For the text-containing cell, return its midpoint in (x, y) coordinate format. 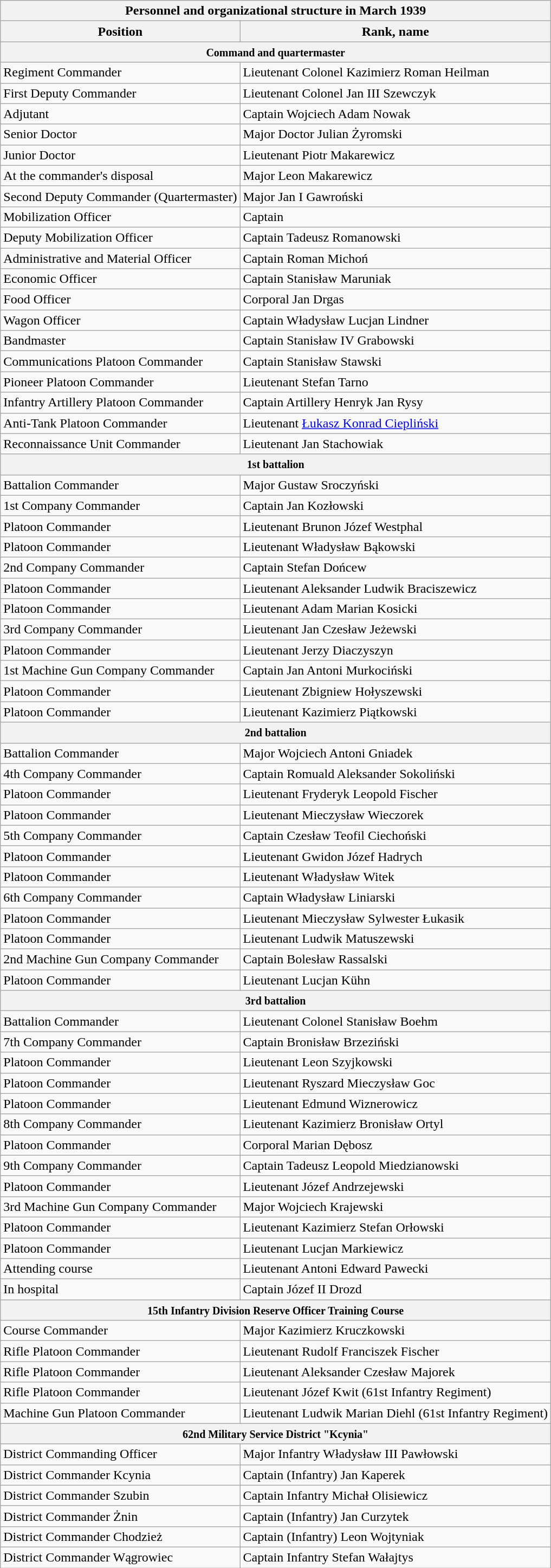
Lieutenant Edmund Wiznerowicz (396, 1104)
Captain Bronisław Brzeziński (396, 1042)
Captain Stanisław Maruniak (396, 279)
Lieutenant Ludwik Marian Diehl (61st Infantry Regiment) (396, 1413)
Captain (396, 217)
Captain Roman Michoń (396, 258)
Lieutenant Łukasz Konrad Ciepliński (396, 423)
Lieutenant Władysław Witek (396, 877)
Lieutenant Aleksander Ludwik Braciszewicz (396, 588)
Lieutenant Kazimierz Stefan Orłowski (396, 1227)
Captain (Infantry) Jan Kaperek (396, 1475)
Lieutenant Mieczysław Sylwester Łukasik (396, 918)
Major Gustaw Sroczyński (396, 485)
Lieutenant Colonel Stanisław Boehm (396, 1021)
District Commander Wągrowiec (120, 1557)
Lieutenant Kazimierz Bronisław Ortyl (396, 1124)
Lieutenant Lucjan Markiewicz (396, 1248)
Lieutenant Rudolf Franciszek Fischer (396, 1351)
Pioneer Platoon Commander (120, 382)
Lieutenant Antoni Edward Pawecki (396, 1269)
Junior Doctor (120, 155)
Captain (Infantry) Jan Curzytek (396, 1516)
Major Infantry Władysław III Pawłowski (396, 1454)
Machine Gun Platoon Commander (120, 1413)
Major Wojciech Krajewski (396, 1207)
Captain Tadeusz Leopold Miedzianowski (396, 1165)
Lieutenant Colonel Kazimierz Roman Heilman (396, 73)
Captain Władysław Lucjan Lindner (396, 320)
Reconnaissance Unit Commander (120, 444)
Lieutenant Władysław Bąkowski (396, 547)
Major Doctor Julian Żyromski (396, 134)
Lieutenant Aleksander Czesław Majorek (396, 1372)
Lieutenant Adam Marian Kosicki (396, 609)
Captain Jan Kozłowski (396, 506)
Lieutenant Fryderyk Leopold Fischer (396, 794)
Corporal Marian Dębosz (396, 1145)
Lieutenant Józef Kwit (61st Infantry Regiment) (396, 1392)
Command and quartermaster (276, 52)
9th Company Commander (120, 1165)
6th Company Commander (120, 897)
Major Wojciech Antoni Gniadek (396, 753)
Lieutenant Leon Szyjkowski (396, 1062)
Lieutenant Józef Andrzejewski (396, 1186)
Course Commander (120, 1331)
At the commander's disposal (120, 176)
Attending course (120, 1269)
5th Company Commander (120, 835)
Lieutenant Stefan Tarno (396, 382)
Captain Wojciech Adam Nowak (396, 114)
In hospital (120, 1290)
Major Jan I Gawroński (396, 196)
Lieutenant Colonel Jan III Szewczyk (396, 93)
Regiment Commander (120, 73)
Captain (Infantry) Leon Wojtyniak (396, 1537)
Captain Czesław Teofil Ciechoński (396, 835)
Major Leon Makarewicz (396, 176)
Corporal Jan Drgas (396, 300)
62nd Military Service District "Kcynia" (276, 1434)
Wagon Officer (120, 320)
1st Machine Gun Company Commander (120, 671)
3rd battalion (276, 1001)
8th Company Commander (120, 1124)
First Deputy Commander (120, 93)
Mobilization Officer (120, 217)
Captain Bolesław Rassalski (396, 960)
Infantry Artillery Platoon Commander (120, 403)
Rank, name (396, 31)
Adjutant (120, 114)
District Commander Szubin (120, 1495)
Captain Tadeusz Romanowski (396, 237)
Administrative and Material Officer (120, 258)
Captain Stefan Dońcew (396, 567)
Second Deputy Commander (Quartermaster) (120, 196)
Captain Stanisław Stawski (396, 361)
Lieutenant Brunon Józef Westphal (396, 526)
District Commander Chodzież (120, 1537)
2nd Company Commander (120, 567)
Deputy Mobilization Officer (120, 237)
Lieutenant Ryszard Mieczysław Goc (396, 1083)
Captain Artillery Henryk Jan Rysy (396, 403)
4th Company Commander (120, 774)
Lieutenant Jan Czesław Jeżewski (396, 630)
Anti-Tank Platoon Commander (120, 423)
District Commander Żnin (120, 1516)
Food Officer (120, 300)
Captain Infantry Stefan Wałajtys (396, 1557)
Captain Romuald Aleksander Sokoliński (396, 774)
3rd Company Commander (120, 630)
Lieutenant Ludwik Matuszewski (396, 939)
Lieutenant Gwidon Józef Hadrych (396, 856)
Lieutenant Mieczysław Wieczorek (396, 815)
3rd Machine Gun Company Commander (120, 1207)
Captain Józef II Drozd (396, 1290)
Major Kazimierz Kruczkowski (396, 1331)
Position (120, 31)
Lieutenant Kazimierz Piątkowski (396, 712)
2nd battalion (276, 733)
Captain Jan Antoni Murkociński (396, 671)
1st Company Commander (120, 506)
Bandmaster (120, 341)
Lieutenant Jerzy Diaczyszyn (396, 650)
1st battalion (276, 464)
Captain Infantry Michał Olisiewicz (396, 1495)
Lieutenant Jan Stachowiak (396, 444)
Lieutenant Zbigniew Hołyszewski (396, 691)
Communications Platoon Commander (120, 361)
Lieutenant Lucjan Kühn (396, 980)
Senior Doctor (120, 134)
District Commander Kcynia (120, 1475)
Captain Stanisław IV Grabowski (396, 341)
Personnel and organizational structure in March 1939 (276, 11)
7th Company Commander (120, 1042)
Captain Władysław Liniarski (396, 897)
District Commanding Officer (120, 1454)
Lieutenant Piotr Makarewicz (396, 155)
2nd Machine Gun Company Commander (120, 960)
Economic Officer (120, 279)
15th Infantry Division Reserve Officer Training Course (276, 1310)
